From the cell containing the given text, extract its center point as [X, Y] coordinate. 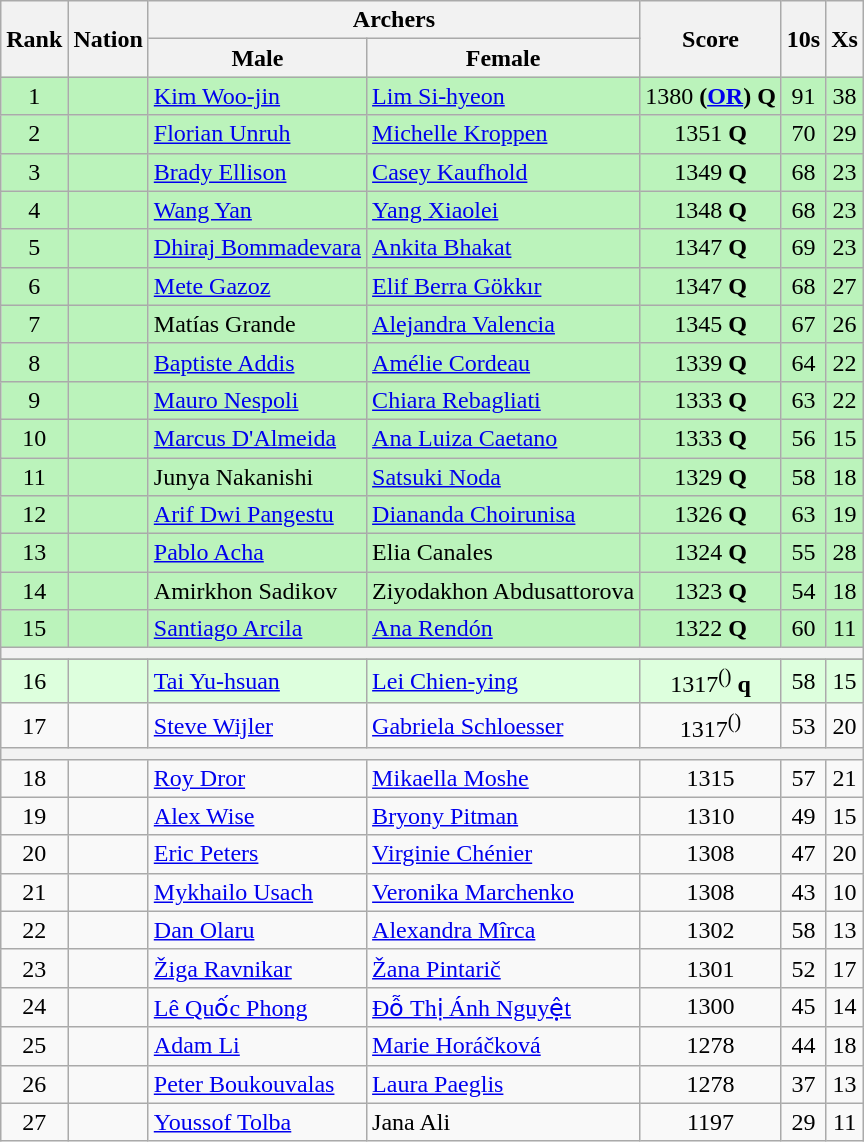
24 [34, 1007]
Elif Berra Gökkır [504, 286]
Chiara Rebagliati [504, 400]
Dan Olaru [257, 930]
Nation [108, 39]
1300 [711, 1007]
55 [803, 553]
3 [34, 172]
Xs [845, 39]
10s [803, 39]
Mykhailo Usach [257, 892]
Ankita Bhakat [504, 248]
Elia Canales [504, 553]
49 [803, 816]
1197 [711, 1122]
Archers [394, 20]
Score [711, 39]
Santiago Arcila [257, 629]
1322 Q [711, 629]
1310 [711, 816]
Rank [34, 39]
Arif Dwi Pangestu [257, 515]
54 [803, 591]
Florian Unruh [257, 134]
Bryony Pitman [504, 816]
Adam Li [257, 1046]
Lei Chien-ying [504, 682]
Steve Wijler [257, 726]
Tai Yu-hsuan [257, 682]
Dhiraj Bommadevara [257, 248]
1317() [711, 726]
28 [845, 553]
7 [34, 324]
25 [34, 1046]
Marie Horáčková [504, 1046]
Đỗ Thị Ánh Nguyệt [504, 1007]
64 [803, 362]
Mikaella Moshe [504, 778]
47 [803, 854]
Alejandra Valencia [504, 324]
56 [803, 438]
1324 Q [711, 553]
70 [803, 134]
67 [803, 324]
1323 Q [711, 591]
Žiga Ravnikar [257, 968]
Alex Wise [257, 816]
Jana Ali [504, 1122]
8 [34, 362]
1317() q [711, 682]
Kim Woo-jin [257, 96]
Lim Si-hyeon [504, 96]
52 [803, 968]
1351 Q [711, 134]
Alexandra Mîrca [504, 930]
Ziyodakhon Abdusattorova [504, 591]
9 [34, 400]
Baptiste Addis [257, 362]
Michelle Kroppen [504, 134]
Mauro Nespoli [257, 400]
53 [803, 726]
Žana Pintarič [504, 968]
5 [34, 248]
1 [34, 96]
Satsuki Noda [504, 477]
Lê Quốc Phong [257, 1007]
1348 Q [711, 210]
Laura Paeglis [504, 1084]
12 [34, 515]
Ana Rendón [504, 629]
1302 [711, 930]
Junya Nakanishi [257, 477]
Brady Ellison [257, 172]
Youssof Tolba [257, 1122]
Male [257, 58]
16 [34, 682]
Roy Dror [257, 778]
Peter Boukouvalas [257, 1084]
Ana Luiza Caetano [504, 438]
Mete Gazoz [257, 286]
Diananda Choirunisa [504, 515]
1329 Q [711, 477]
Matías Grande [257, 324]
Female [504, 58]
1315 [711, 778]
Gabriela Schloesser [504, 726]
Virginie Chénier [504, 854]
Yang Xiaolei [504, 210]
Marcus D'Almeida [257, 438]
6 [34, 286]
1380 (OR) Q [711, 96]
91 [803, 96]
Amirkhon Sadikov [257, 591]
1339 Q [711, 362]
1345 Q [711, 324]
Casey Kaufhold [504, 172]
37 [803, 1084]
69 [803, 248]
Wang Yan [257, 210]
44 [803, 1046]
57 [803, 778]
Veronika Marchenko [504, 892]
Eric Peters [257, 854]
1349 Q [711, 172]
60 [803, 629]
Amélie Cordeau [504, 362]
1301 [711, 968]
43 [803, 892]
Pablo Acha [257, 553]
45 [803, 1007]
4 [34, 210]
1326 Q [711, 515]
2 [34, 134]
38 [845, 96]
